Capture the cell that displays the provided text and extract its [X, Y] central coordinate. 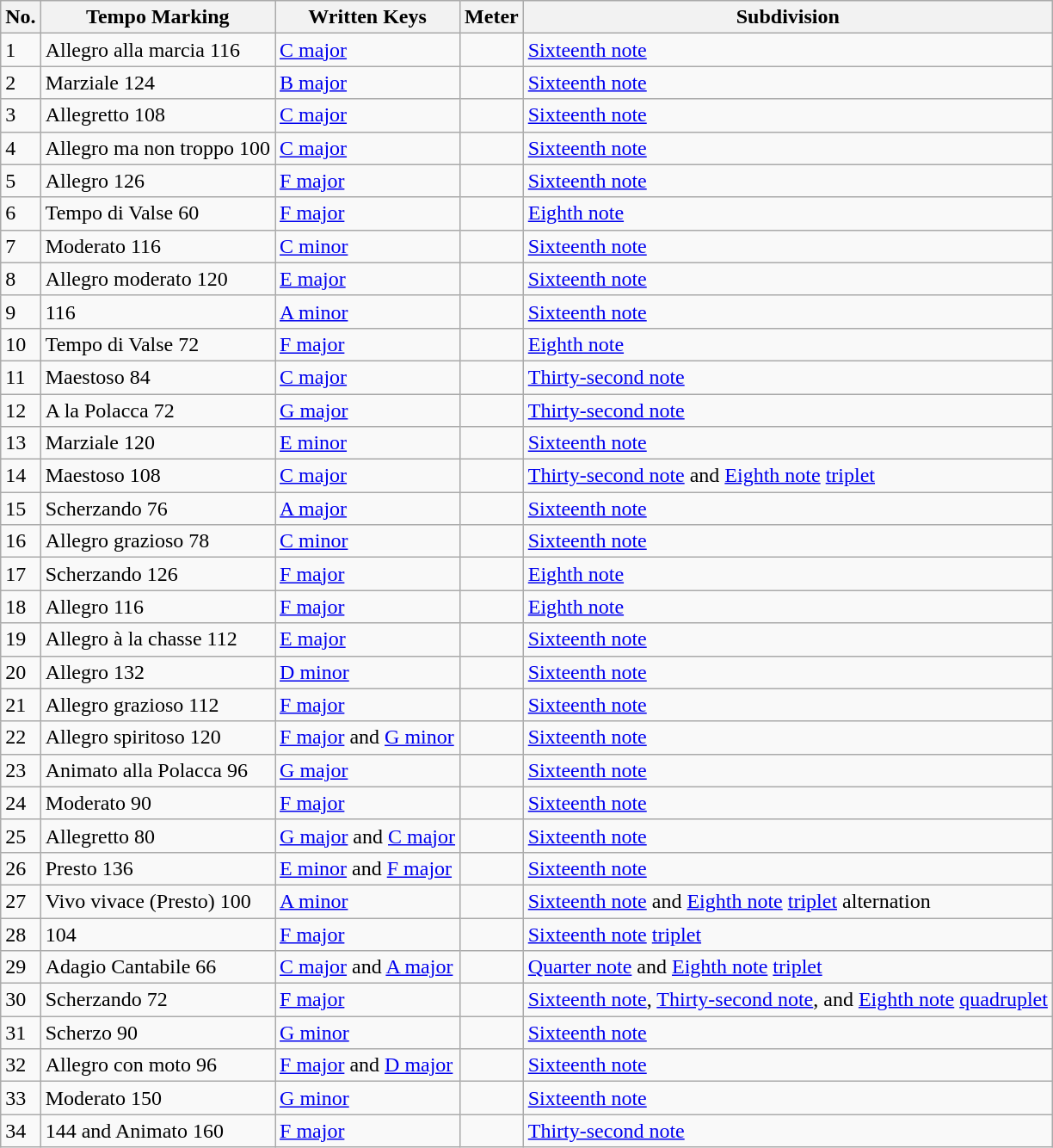
E minor and F major [368, 868]
104 [157, 934]
19 [21, 639]
8 [21, 279]
Allegro ma non troppo 100 [157, 148]
Allegro moderato 120 [157, 279]
B major [368, 83]
10 [21, 344]
Vivo vivace (Presto) 100 [157, 901]
Moderato 90 [157, 803]
30 [21, 1000]
A la Polacca 72 [157, 410]
29 [21, 967]
Allegro alla marcia 116 [157, 50]
Allegro 132 [157, 672]
Maestoso 84 [157, 377]
Marziale 120 [157, 443]
C major and A major [368, 967]
Scherzando 72 [157, 1000]
Subdivision [788, 17]
25 [21, 836]
E minor [368, 443]
Allegro con moto 96 [157, 1065]
Moderato 116 [157, 246]
Allegro grazioso 78 [157, 541]
Animato alla Polacca 96 [157, 770]
12 [21, 410]
15 [21, 509]
26 [21, 868]
Sixteenth note, Thirty-second note, and Eighth note quadruplet [788, 1000]
3 [21, 115]
Tempo Marking [157, 17]
Scherzo 90 [157, 1033]
Tempo di Valse 72 [157, 344]
Moderato 150 [157, 1098]
4 [21, 148]
Allegro à la chasse 112 [157, 639]
Marziale 124 [157, 83]
Meter [492, 17]
Allegretto 80 [157, 836]
5 [21, 181]
Maestoso 108 [157, 476]
6 [21, 213]
116 [157, 312]
Written Keys [368, 17]
Scherzando 76 [157, 509]
21 [21, 705]
Allegro 126 [157, 181]
7 [21, 246]
18 [21, 607]
32 [21, 1065]
22 [21, 738]
14 [21, 476]
Sixteenth note triplet [788, 934]
F major and D major [368, 1065]
13 [21, 443]
Quarter note and Eighth note triplet [788, 967]
20 [21, 672]
31 [21, 1033]
Allegretto 108 [157, 115]
Allegro grazioso 112 [157, 705]
33 [21, 1098]
Adagio Cantabile 66 [157, 967]
Scherzando 126 [157, 574]
No. [21, 17]
27 [21, 901]
144 and Animato 160 [157, 1131]
Thirty-second note and Eighth note triplet [788, 476]
11 [21, 377]
A major [368, 509]
24 [21, 803]
16 [21, 541]
1 [21, 50]
D minor [368, 672]
2 [21, 83]
28 [21, 934]
Presto 136 [157, 868]
23 [21, 770]
F major and G minor [368, 738]
Tempo di Valse 60 [157, 213]
Allegro spiritoso 120 [157, 738]
G major and C major [368, 836]
17 [21, 574]
Allegro 116 [157, 607]
9 [21, 312]
Sixteenth note and Eighth note triplet alternation [788, 901]
34 [21, 1131]
